Extract the [x, y] coordinate from the center of the cell holding the provided text.  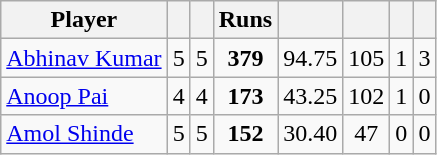
Abhinav Kumar [84, 58]
94.75 [310, 58]
152 [245, 134]
102 [366, 96]
Player [84, 20]
47 [366, 134]
Runs [245, 20]
3 [424, 58]
30.40 [310, 134]
379 [245, 58]
43.25 [310, 96]
173 [245, 96]
Amol Shinde [84, 134]
Anoop Pai [84, 96]
105 [366, 58]
